Find where the given text appears and provide that cell's center as [X, Y] coordinate. 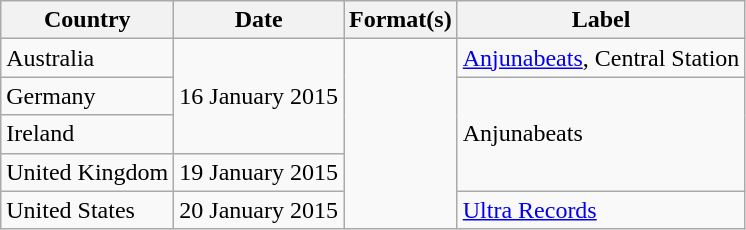
16 January 2015 [259, 96]
Anjunabeats [601, 134]
United States [88, 210]
20 January 2015 [259, 210]
Germany [88, 96]
Label [601, 20]
Anjunabeats, Central Station [601, 58]
Ireland [88, 134]
Australia [88, 58]
United Kingdom [88, 172]
Format(s) [401, 20]
Ultra Records [601, 210]
19 January 2015 [259, 172]
Date [259, 20]
Country [88, 20]
